Locate the cell with the specified text and output its (X, Y) center coordinate. 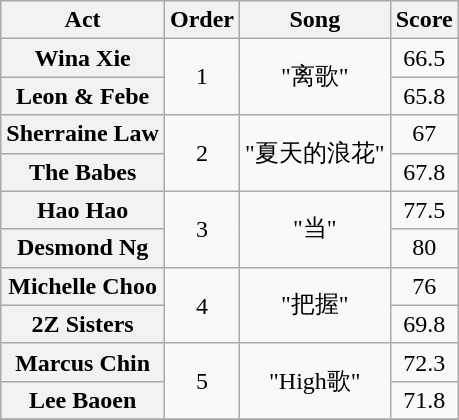
Desmond Ng (83, 248)
65.8 (424, 96)
5 (202, 381)
Hao Hao (83, 210)
Order (202, 20)
71.8 (424, 400)
4 (202, 305)
Song (316, 20)
67 (424, 134)
Score (424, 20)
80 (424, 248)
3 (202, 229)
"把握" (316, 305)
"夏天的浪花" (316, 153)
69.8 (424, 324)
"High歌" (316, 381)
Act (83, 20)
2 (202, 153)
Sherraine Law (83, 134)
67.8 (424, 172)
Marcus Chin (83, 362)
76 (424, 286)
72.3 (424, 362)
"当" (316, 229)
The Babes (83, 172)
Wina Xie (83, 58)
77.5 (424, 210)
Leon & Febe (83, 96)
"离歌" (316, 77)
2Z Sisters (83, 324)
66.5 (424, 58)
Michelle Choo (83, 286)
1 (202, 77)
Lee Baoen (83, 400)
